Search for the cell housing the specified text and yield its [X, Y] center coordinate. 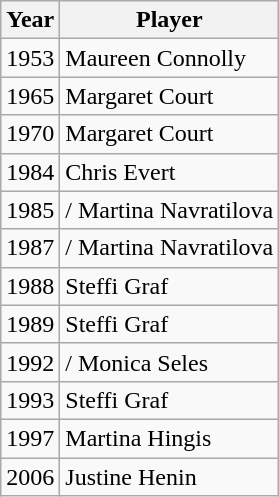
1992 [30, 362]
1970 [30, 134]
1988 [30, 286]
1997 [30, 438]
Martina Hingis [170, 438]
Justine Henin [170, 477]
2006 [30, 477]
Chris Evert [170, 172]
1953 [30, 58]
/ Monica Seles [170, 362]
Player [170, 20]
1989 [30, 324]
1993 [30, 400]
1984 [30, 172]
Year [30, 20]
1965 [30, 96]
Maureen Connolly [170, 58]
1985 [30, 210]
1987 [30, 248]
